Provide the (X, Y) coordinate of the cell's center where the given text is located.  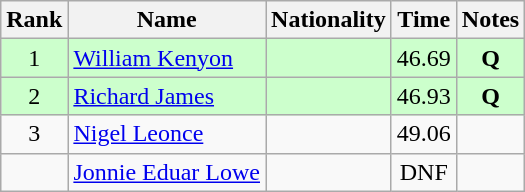
46.69 (424, 58)
Notes (490, 20)
Name (167, 20)
Rank (34, 20)
1 (34, 58)
3 (34, 134)
Richard James (167, 96)
46.93 (424, 96)
Jonnie Eduar Lowe (167, 172)
Nationality (329, 20)
William Kenyon (167, 58)
DNF (424, 172)
Time (424, 20)
49.06 (424, 134)
Nigel Leonce (167, 134)
2 (34, 96)
